For the text-containing cell, return its midpoint in [x, y] coordinate format. 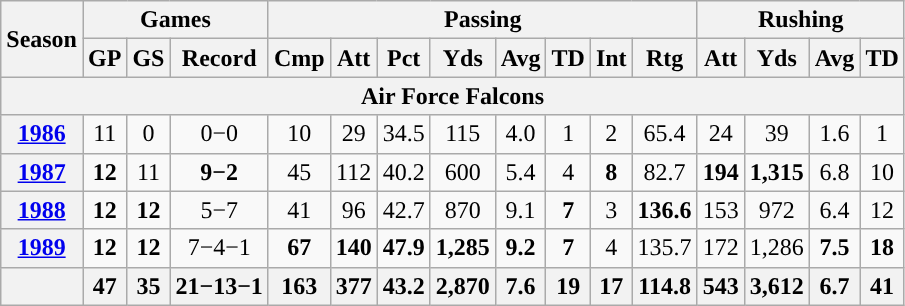
4.0 [520, 134]
19 [568, 286]
140 [354, 248]
47 [104, 286]
96 [354, 210]
135.7 [664, 248]
870 [462, 210]
42.7 [404, 210]
1,285 [462, 248]
0−0 [219, 134]
24 [720, 134]
Rtg [664, 58]
Season [42, 39]
67 [299, 248]
9.2 [520, 248]
Pct [404, 58]
5.4 [520, 172]
1.6 [834, 134]
112 [354, 172]
9−2 [219, 172]
2,870 [462, 286]
136.6 [664, 210]
194 [720, 172]
172 [720, 248]
1,286 [776, 248]
45 [299, 172]
Air Force Falcons [453, 96]
5−7 [219, 210]
1,315 [776, 172]
Int [611, 58]
115 [462, 134]
1987 [42, 172]
3 [611, 210]
82.7 [664, 172]
6.7 [834, 286]
153 [720, 210]
Passing [482, 20]
7.6 [520, 286]
40.2 [404, 172]
377 [354, 286]
35 [148, 286]
163 [299, 286]
8 [611, 172]
9.1 [520, 210]
34.5 [404, 134]
7.5 [834, 248]
43.2 [404, 286]
Record [219, 58]
114.8 [664, 286]
972 [776, 210]
2 [611, 134]
39 [776, 134]
600 [462, 172]
7−4−1 [219, 248]
6.8 [834, 172]
3,612 [776, 286]
18 [882, 248]
65.4 [664, 134]
GP [104, 58]
Games [175, 20]
21−13−1 [219, 286]
1986 [42, 134]
GS [148, 58]
6.4 [834, 210]
543 [720, 286]
Rushing [800, 20]
1989 [42, 248]
1988 [42, 210]
29 [354, 134]
0 [148, 134]
Cmp [299, 58]
47.9 [404, 248]
17 [611, 286]
